Return (X, Y) of the center of cell containing provided text 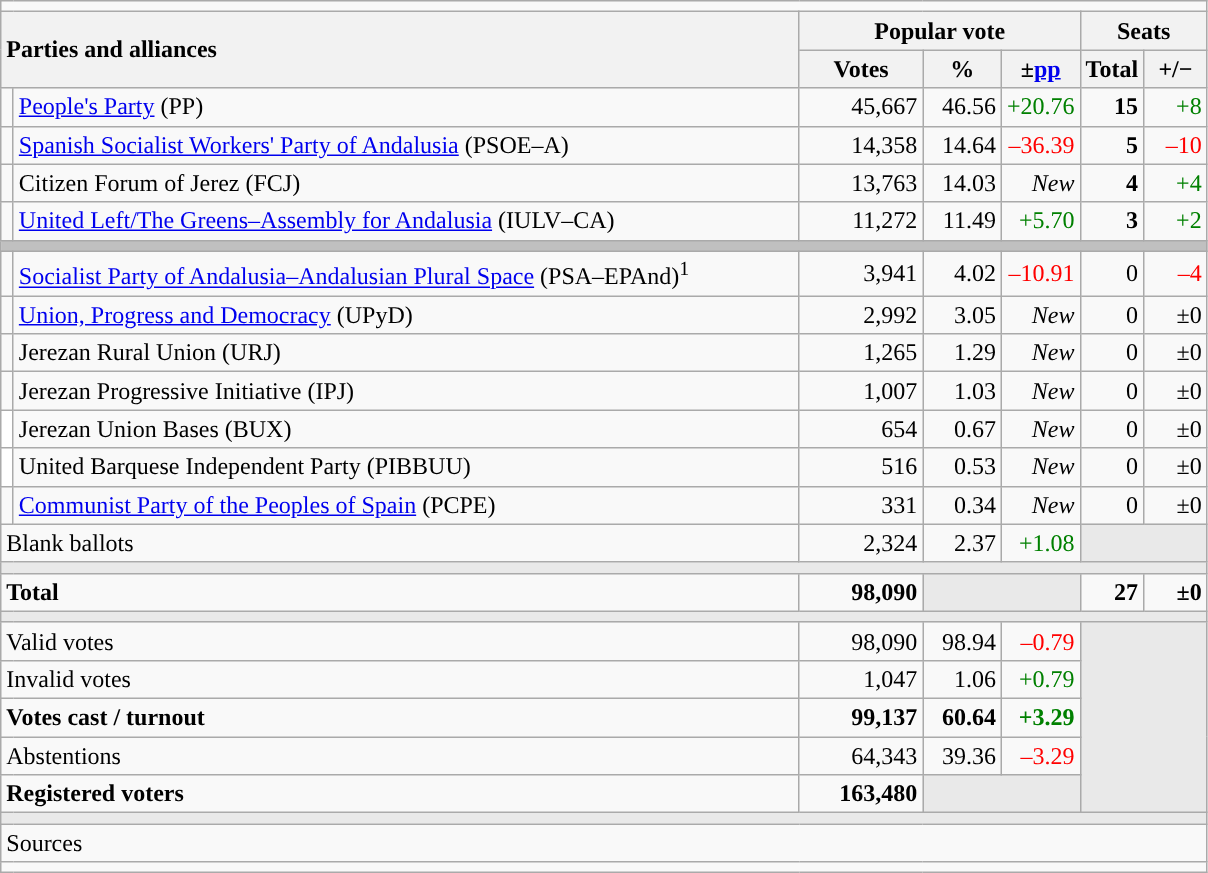
+2 (1176, 221)
98.94 (962, 641)
13,763 (861, 183)
Votes cast / turnout (400, 718)
Parties and alliances (400, 50)
Sources (604, 843)
2,992 (861, 315)
1,047 (861, 679)
–10 (1176, 145)
516 (861, 467)
Invalid votes (400, 679)
0.67 (962, 429)
4.02 (962, 274)
1,007 (861, 391)
United Barquese Independent Party (PIBBUU) (406, 467)
+0.79 (1040, 679)
United Left/The Greens–Assembly for Andalusia (IULV–CA) (406, 221)
11,272 (861, 221)
1.03 (962, 391)
+1.08 (1040, 543)
+3.29 (1040, 718)
60.64 (962, 718)
46.56 (962, 107)
Popular vote (940, 31)
Jerezan Rural Union (URJ) (406, 353)
14.03 (962, 183)
163,480 (861, 794)
+/− (1176, 69)
14,358 (861, 145)
Jerezan Union Bases (BUX) (406, 429)
1.29 (962, 353)
Seats (1144, 31)
3,941 (861, 274)
2,324 (861, 543)
1,265 (861, 353)
–36.39 (1040, 145)
0.34 (962, 505)
Blank ballots (400, 543)
Union, Progress and Democracy (UPyD) (406, 315)
331 (861, 505)
–0.79 (1040, 641)
% (962, 69)
64,343 (861, 756)
–10.91 (1040, 274)
–3.29 (1040, 756)
5 (1112, 145)
Spanish Socialist Workers' Party of Andalusia (PSOE–A) (406, 145)
3.05 (962, 315)
11.49 (962, 221)
1.06 (962, 679)
27 (1112, 592)
People's Party (PP) (406, 107)
Communist Party of the Peoples of Spain (PCPE) (406, 505)
Registered voters (400, 794)
15 (1112, 107)
14.64 (962, 145)
2.37 (962, 543)
+8 (1176, 107)
+4 (1176, 183)
654 (861, 429)
Votes (861, 69)
45,667 (861, 107)
Socialist Party of Andalusia–Andalusian Plural Space (PSA–EPAnd)1 (406, 274)
Abstentions (400, 756)
Jerezan Progressive Initiative (IPJ) (406, 391)
99,137 (861, 718)
–4 (1176, 274)
+5.70 (1040, 221)
3 (1112, 221)
Citizen Forum of Jerez (FCJ) (406, 183)
0.53 (962, 467)
4 (1112, 183)
Valid votes (400, 641)
39.36 (962, 756)
±pp (1040, 69)
+20.76 (1040, 107)
